Search for the cell housing the specified text and yield its (x, y) center coordinate. 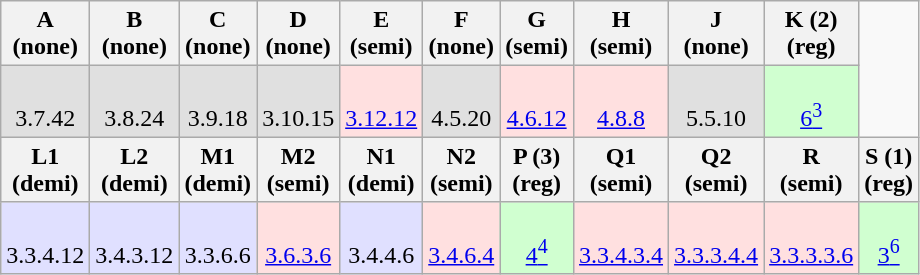
3.8.24 (134, 102)
Q2(semi) (716, 170)
44 (537, 238)
4.5.20 (462, 102)
63 (812, 102)
A(none) (46, 34)
4.6.12 (537, 102)
L1(demi) (46, 170)
4.8.8 (620, 102)
H(semi) (620, 34)
3.4.4.6 (382, 238)
5.5.10 (716, 102)
3.9.18 (218, 102)
C(none) (218, 34)
3.12.12 (382, 102)
3.6.3.6 (298, 238)
3.3.4.12 (46, 238)
K (2)(reg) (812, 34)
D(none) (298, 34)
3.10.15 (298, 102)
36 (889, 238)
N1(demi) (382, 170)
3.3.3.3.6 (812, 238)
3.7.42 (46, 102)
L2(demi) (134, 170)
3.4.3.12 (134, 238)
N2(semi) (462, 170)
3.3.6.6 (218, 238)
F(none) (462, 34)
G(semi) (537, 34)
E(semi) (382, 34)
M1(demi) (218, 170)
J(none) (716, 34)
R(semi) (812, 170)
M2(semi) (298, 170)
3.3.3.4.4 (716, 238)
S (1)(reg) (889, 170)
P (3)(reg) (537, 170)
3.4.6.4 (462, 238)
B(none) (134, 34)
Q1(semi) (620, 170)
3.3.4.3.4 (620, 238)
